Return (X, Y) of the center of cell containing provided text 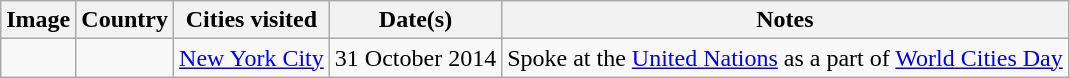
Country (125, 20)
31 October 2014 (415, 58)
Cities visited (252, 20)
Date(s) (415, 20)
Notes (786, 20)
Image (38, 20)
Spoke at the United Nations as a part of World Cities Day (786, 58)
New York City (252, 58)
